Output the [X, Y] coordinate of the center of the cell containing the given text.  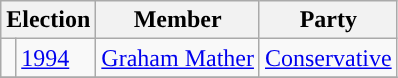
Graham Mather [178, 58]
Member [178, 20]
1994 [56, 58]
Election [48, 20]
Party [328, 20]
Conservative [328, 58]
